Detect which cell encompasses the target text, then output its [X, Y] center coordinate. 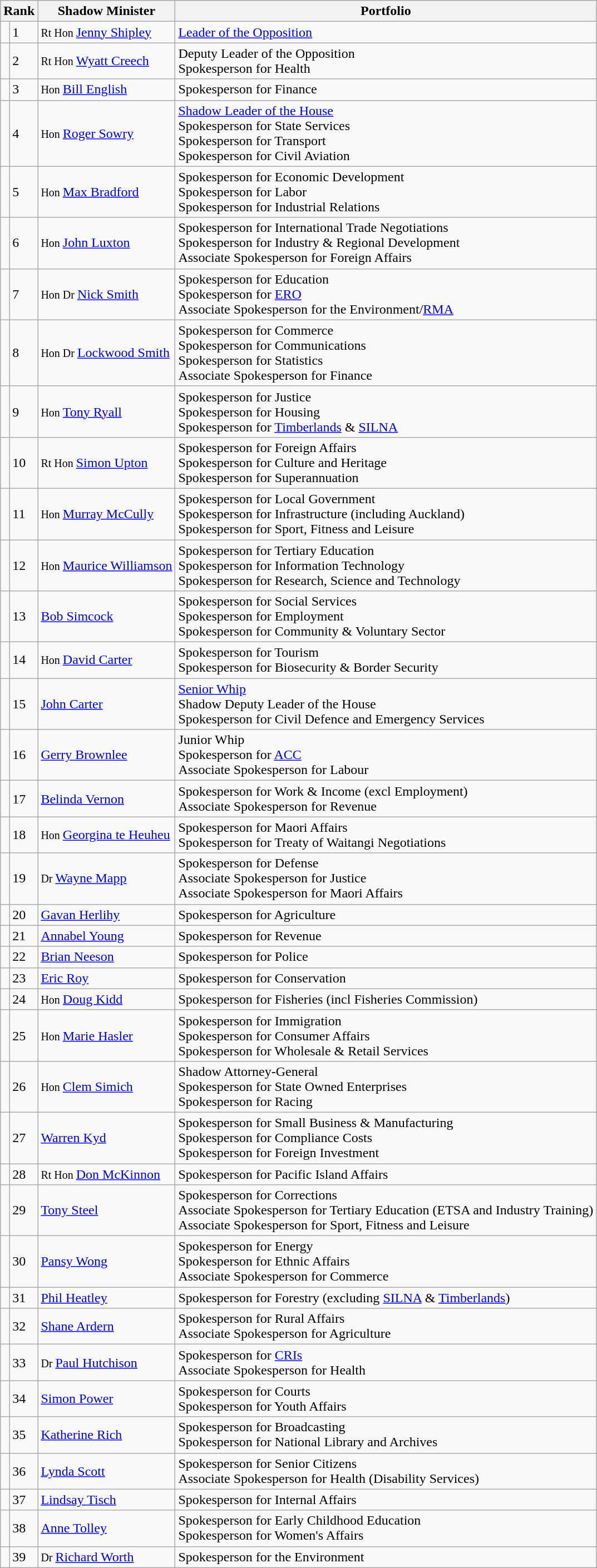
Spokesperson for Internal Affairs [386, 1500]
Spokesperson for Forestry (excluding SILNA & Timberlands) [386, 1298]
Belinda Vernon [107, 798]
Spokesperson for Police [386, 957]
Hon John Luxton [107, 243]
Hon Clem Simich [107, 1086]
Deputy Leader of the OppositionSpokesperson for Health [386, 61]
12 [23, 565]
28 [23, 1174]
Spokesperson for Social ServicesSpokesperson for EmploymentSpokesperson for Community & Voluntary Sector [386, 617]
29 [23, 1210]
Spokesperson for Maori AffairsSpokesperson for Treaty of Waitangi Negotiations [386, 835]
Simon Power [107, 1399]
Pansy Wong [107, 1262]
24 [23, 999]
Rt Hon Jenny Shipley [107, 32]
Katherine Rich [107, 1435]
Hon David Carter [107, 661]
34 [23, 1399]
Gavan Herlihy [107, 915]
26 [23, 1086]
Spokesperson for Senior CitizensAssociate Spokesperson for Health (Disability Services) [386, 1471]
Bob Simcock [107, 617]
Dr Wayne Mapp [107, 879]
Spokesperson for CourtsSpokesperson for Youth Affairs [386, 1399]
10 [23, 463]
Spokesperson for TourismSpokesperson for Biosecurity & Border Security [386, 661]
37 [23, 1500]
Hon Georgina te Heuheu [107, 835]
33 [23, 1362]
John Carter [107, 704]
Spokesperson for Small Business & ManufacturingSpokesperson for Compliance CostsSpokesperson for Foreign Investment [386, 1138]
Spokesperson for Foreign AffairsSpokesperson for Culture and HeritageSpokesperson for Superannuation [386, 463]
Shadow Leader of the HouseSpokesperson for State ServicesSpokesperson for TransportSpokesperson for Civil Aviation [386, 133]
35 [23, 1435]
31 [23, 1298]
2 [23, 61]
36 [23, 1471]
14 [23, 661]
4 [23, 133]
Hon Dr Nick Smith [107, 294]
Shane Ardern [107, 1327]
Spokesperson for Finance [386, 90]
Hon Doug Kidd [107, 999]
27 [23, 1138]
Gerry Brownlee [107, 755]
38 [23, 1528]
Portfolio [386, 11]
9 [23, 411]
Spokesperson for EducationSpokesperson for EROAssociate Spokesperson for the Environment/RMA [386, 294]
Spokesperson for Local GovernmentSpokesperson for Infrastructure (including Auckland)Spokesperson for Sport, Fitness and Leisure [386, 514]
Leader of the Opposition [386, 32]
Shadow Attorney-GeneralSpokesperson for State Owned EnterprisesSpokesperson for Racing [386, 1086]
Spokesperson for JusticeSpokesperson for HousingSpokesperson for Timberlands & SILNA [386, 411]
Rt Hon Simon Upton [107, 463]
Junior WhipSpokesperson for ACCAssociate Spokesperson for Labour [386, 755]
Senior WhipShadow Deputy Leader of the HouseSpokesperson for Civil Defence and Emergency Services [386, 704]
Dr Richard Worth [107, 1557]
Spokesperson for Agriculture [386, 915]
Spokesperson for BroadcastingSpokesperson for National Library and Archives [386, 1435]
Spokesperson for DefenseAssociate Spokesperson for JusticeAssociate Spokesperson for Maori Affairs [386, 879]
Spokesperson for Tertiary EducationSpokesperson for Information TechnologySpokesperson for Research, Science and Technology [386, 565]
32 [23, 1327]
Spokesperson for Rural AffairsAssociate Spokesperson for Agriculture [386, 1327]
Phil Heatley [107, 1298]
Hon Maurice Williamson [107, 565]
3 [23, 90]
Annabel Young [107, 936]
20 [23, 915]
Spokesperson for ImmigrationSpokesperson for Consumer AffairsSpokesperson for Wholesale & Retail Services [386, 1035]
Eric Roy [107, 978]
22 [23, 957]
13 [23, 617]
Lynda Scott [107, 1471]
Hon Roger Sowry [107, 133]
Shadow Minister [107, 11]
Rank [19, 11]
Dr Paul Hutchison [107, 1362]
17 [23, 798]
Hon Tony Ryall [107, 411]
5 [23, 192]
21 [23, 936]
Spokesperson for Revenue [386, 936]
Spokesperson for Economic DevelopmentSpokesperson for LaborSpokesperson for Industrial Relations [386, 192]
Hon Dr Lockwood Smith [107, 353]
1 [23, 32]
Hon Bill English [107, 90]
Spokesperson for Conservation [386, 978]
Spokesperson for EnergySpokesperson for Ethnic AffairsAssociate Spokesperson for Commerce [386, 1262]
Spokesperson for Fisheries (incl Fisheries Commission) [386, 999]
7 [23, 294]
Spokesperson for CRIsAssociate Spokesperson for Health [386, 1362]
Warren Kyd [107, 1138]
Hon Marie Hasler [107, 1035]
Anne Tolley [107, 1528]
39 [23, 1557]
23 [23, 978]
11 [23, 514]
18 [23, 835]
Spokesperson for International Trade NegotiationsSpokesperson for Industry & Regional DevelopmentAssociate Spokesperson for Foreign Affairs [386, 243]
25 [23, 1035]
30 [23, 1262]
8 [23, 353]
Lindsay Tisch [107, 1500]
Tony Steel [107, 1210]
15 [23, 704]
6 [23, 243]
Spokesperson for CommerceSpokesperson for CommunicationsSpokesperson for StatisticsAssociate Spokesperson for Finance [386, 353]
Brian Neeson [107, 957]
Spokesperson for the Environment [386, 1557]
Rt Hon Don McKinnon [107, 1174]
16 [23, 755]
Spokesperson for Early Childhood EducationSpokesperson for Women's Affairs [386, 1528]
Spokesperson for Work & Income (excl Employment)Associate Spokesperson for Revenue [386, 798]
Hon Max Bradford [107, 192]
Rt Hon Wyatt Creech [107, 61]
19 [23, 879]
Spokesperson for Pacific Island Affairs [386, 1174]
Hon Murray McCully [107, 514]
